Capture the cell that displays the provided text and extract its (X, Y) central coordinate. 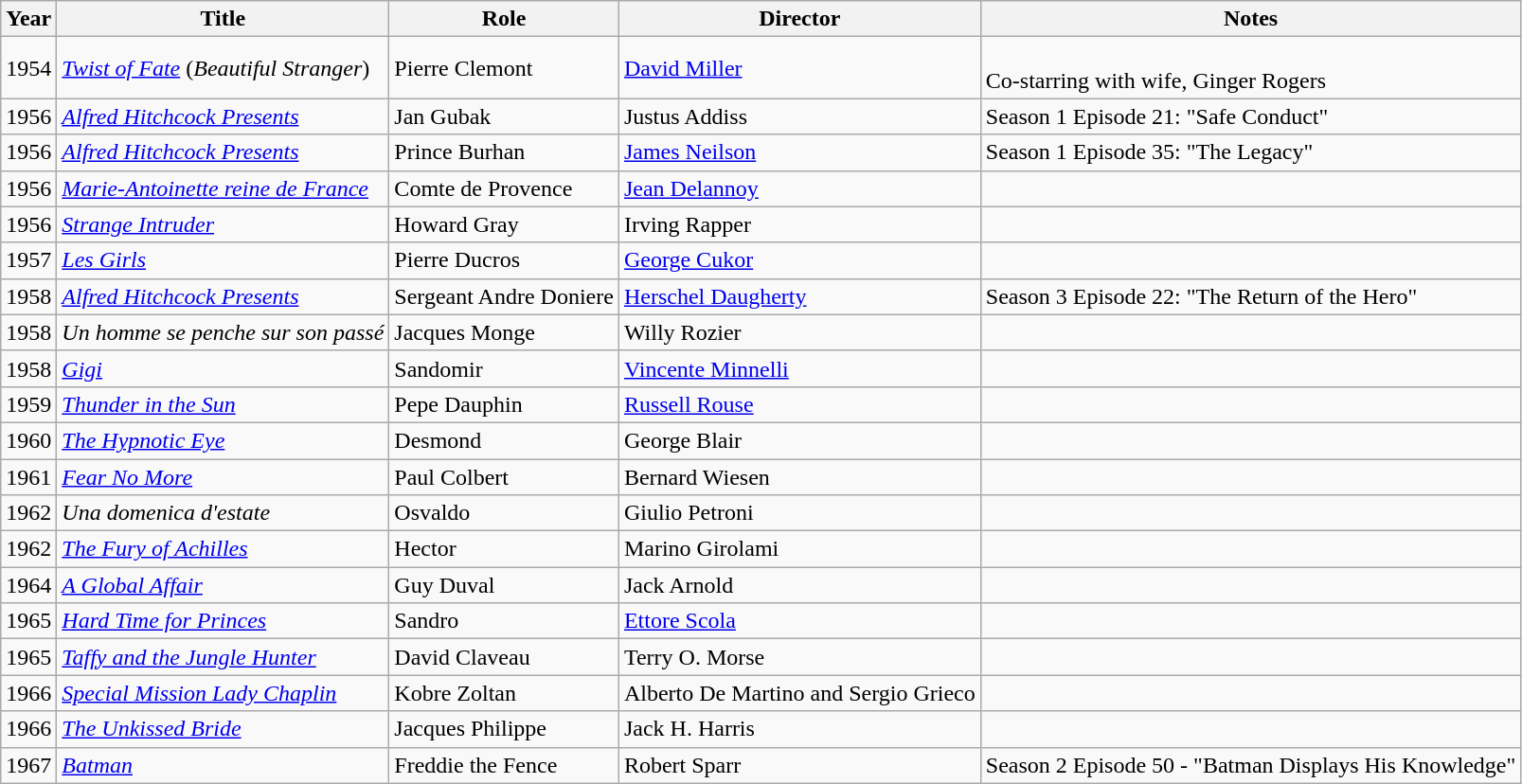
Gigi (224, 368)
Pierre Ducros (504, 260)
Kobre Zoltan (504, 693)
Thunder in the Sun (224, 404)
Herschel Daugherty (799, 296)
Prince Burhan (504, 152)
Comte de Provence (504, 188)
Strange Intruder (224, 224)
The Unkissed Bride (224, 729)
1967 (28, 765)
Season 2 Episode 50 - "Batman Displays His Knowledge" (1250, 765)
Una domenica d'estate (224, 513)
Sergeant Andre Doniere (504, 296)
Jack Arnold (799, 585)
Jean Delannoy (799, 188)
Batman (224, 765)
Role (504, 19)
1960 (28, 440)
Terry O. Morse (799, 657)
Pepe Dauphin (504, 404)
Howard Gray (504, 224)
1964 (28, 585)
Willy Rozier (799, 332)
Alberto De Martino and Sergio Grieco (799, 693)
Jan Gubak (504, 116)
Giulio Petroni (799, 513)
Twist of Fate (Beautiful Stranger) (224, 68)
Robert Sparr (799, 765)
Season 1 Episode 21: "Safe Conduct" (1250, 116)
1957 (28, 260)
Pierre Clemont (504, 68)
Guy Duval (504, 585)
Director (799, 19)
Paul Colbert (504, 476)
Un homme se penche sur son passé (224, 332)
A Global Affair (224, 585)
Co-starring with wife, Ginger Rogers (1250, 68)
Marie-Antoinette reine de France (224, 188)
Bernard Wiesen (799, 476)
James Neilson (799, 152)
Year (28, 19)
Vincente Minnelli (799, 368)
George Cukor (799, 260)
Sandomir (504, 368)
Special Mission Lady Chaplin (224, 693)
Season 1 Episode 35: "The Legacy" (1250, 152)
Hard Time for Princes (224, 621)
Desmond (504, 440)
Russell Rouse (799, 404)
Season 3 Episode 22: "The Return of the Hero" (1250, 296)
George Blair (799, 440)
David Claveau (504, 657)
Fear No More (224, 476)
Taffy and the Jungle Hunter (224, 657)
Les Girls (224, 260)
Osvaldo (504, 513)
Justus Addiss (799, 116)
The Fury of Achilles (224, 549)
The Hypnotic Eye (224, 440)
1959 (28, 404)
Freddie the Fence (504, 765)
1954 (28, 68)
Jack H. Harris (799, 729)
Sandro (504, 621)
Notes (1250, 19)
Ettore Scola (799, 621)
David Miller (799, 68)
1961 (28, 476)
Jacques Philippe (504, 729)
Jacques Monge (504, 332)
Irving Rapper (799, 224)
Marino Girolami (799, 549)
Title (224, 19)
Hector (504, 549)
